Capture the cell that displays the provided text and extract its [x, y] central coordinate. 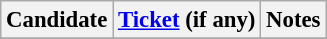
Candidate [57, 20]
Ticket (if any) [187, 20]
Notes [294, 20]
